Search for the cell housing the specified text and yield its (X, Y) center coordinate. 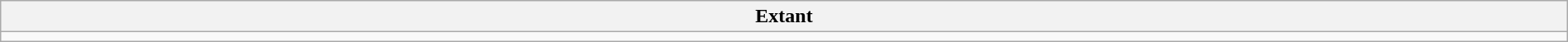
Extant (784, 16)
